Extract the (X, Y) coordinate from the center of the cell holding the provided text.  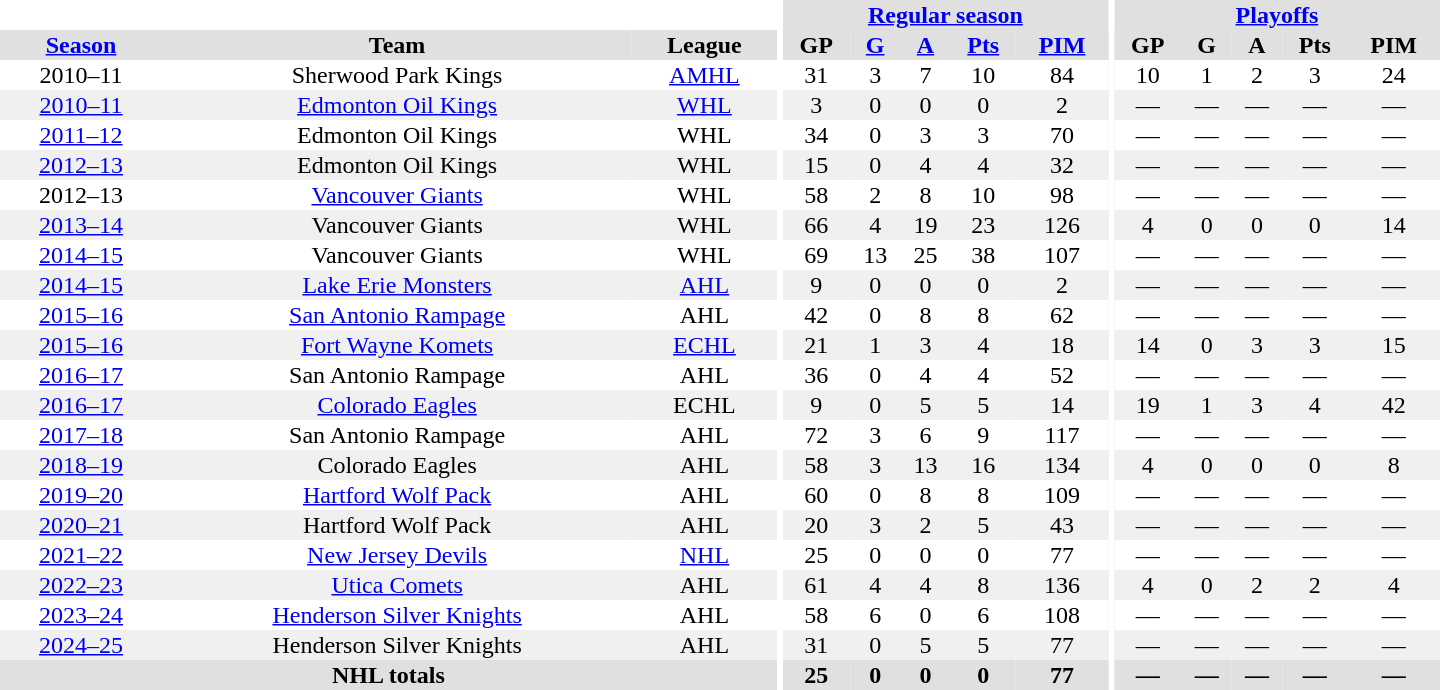
Team (397, 45)
Utica Comets (397, 585)
21 (816, 345)
Lake Erie Monsters (397, 285)
98 (1062, 195)
Sherwood Park Kings (397, 75)
18 (1062, 345)
16 (984, 465)
Season (81, 45)
61 (816, 585)
2024–25 (81, 645)
69 (816, 255)
2021–22 (81, 555)
AMHL (704, 75)
117 (1062, 435)
New Jersey Devils (397, 555)
League (704, 45)
107 (1062, 255)
Fort Wayne Komets (397, 345)
136 (1062, 585)
2022–23 (81, 585)
72 (816, 435)
126 (1062, 225)
24 (1394, 75)
NHL totals (388, 675)
70 (1062, 135)
66 (816, 225)
23 (984, 225)
2019–20 (81, 495)
134 (1062, 465)
34 (816, 135)
2020–21 (81, 525)
43 (1062, 525)
62 (1062, 315)
32 (1062, 165)
Playoffs (1277, 15)
38 (984, 255)
20 (816, 525)
NHL (704, 555)
84 (1062, 75)
109 (1062, 495)
108 (1062, 615)
2011–12 (81, 135)
52 (1062, 375)
2017–18 (81, 435)
36 (816, 375)
Regular season (945, 15)
2018–19 (81, 465)
2013–14 (81, 225)
2023–24 (81, 615)
7 (925, 75)
60 (816, 495)
